Capture the cell that displays the provided text and extract its (X, Y) central coordinate. 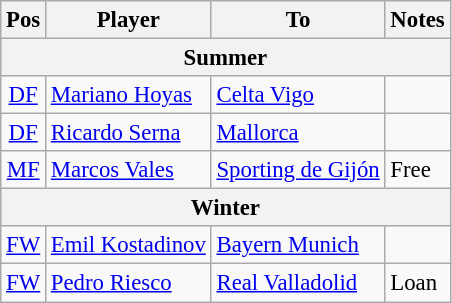
Mariano Hoyas (129, 95)
Celta Vigo (298, 95)
Player (129, 20)
Marcos Vales (129, 170)
Winter (226, 208)
Emil Kostadinov (129, 245)
Loan (418, 283)
Pos (24, 20)
Mallorca (298, 133)
To (298, 20)
Notes (418, 20)
Bayern Munich (298, 245)
Sporting de Gijón (298, 170)
Ricardo Serna (129, 133)
MF (24, 170)
Summer (226, 58)
Real Valladolid (298, 283)
Pedro Riesco (129, 283)
Free (418, 170)
